From the cell containing the given text, extract its center point as [x, y] coordinate. 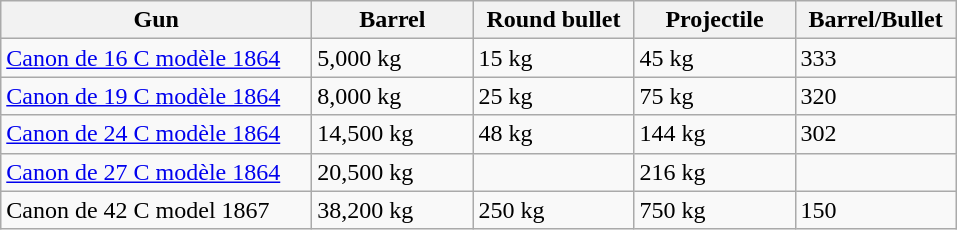
25 kg [554, 96]
150 [876, 210]
48 kg [554, 134]
320 [876, 96]
45 kg [714, 58]
Gun [156, 20]
Canon de 27 C modèle 1864 [156, 172]
Barrel/Bullet [876, 20]
302 [876, 134]
Canon de 16 C modèle 1864 [156, 58]
216 kg [714, 172]
333 [876, 58]
75 kg [714, 96]
20,500 kg [392, 172]
Barrel [392, 20]
14,500 kg [392, 134]
Canon de 24 C modèle 1864 [156, 134]
Canon de 42 C model 1867 [156, 210]
Projectile [714, 20]
38,200 kg [392, 210]
Round bullet [554, 20]
8,000 kg [392, 96]
144 kg [714, 134]
750 kg [714, 210]
15 kg [554, 58]
250 kg [554, 210]
Canon de 19 C modèle 1864 [156, 96]
5,000 kg [392, 58]
